Locate the cell with the specified text and output its (x, y) center coordinate. 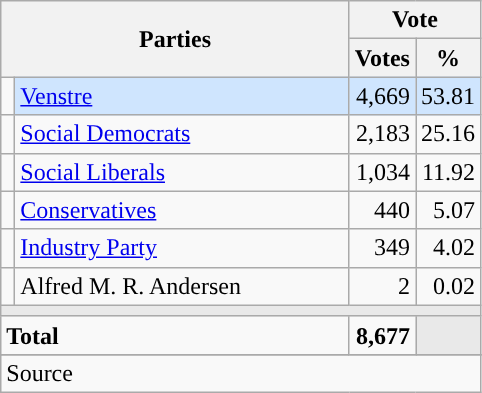
Conservatives (182, 210)
Parties (176, 39)
Venstre (182, 96)
2,183 (382, 134)
1,034 (382, 172)
53.81 (448, 96)
2 (382, 286)
11.92 (448, 172)
Social Liberals (182, 172)
Total (176, 335)
Industry Party (182, 248)
4.02 (448, 248)
Votes (382, 58)
4,669 (382, 96)
% (448, 58)
349 (382, 248)
5.07 (448, 210)
0.02 (448, 286)
Social Democrats (182, 134)
440 (382, 210)
Source (241, 373)
Vote (414, 20)
8,677 (382, 335)
Alfred M. R. Andersen (182, 286)
25.16 (448, 134)
